For the text-containing cell, return its midpoint in (x, y) coordinate format. 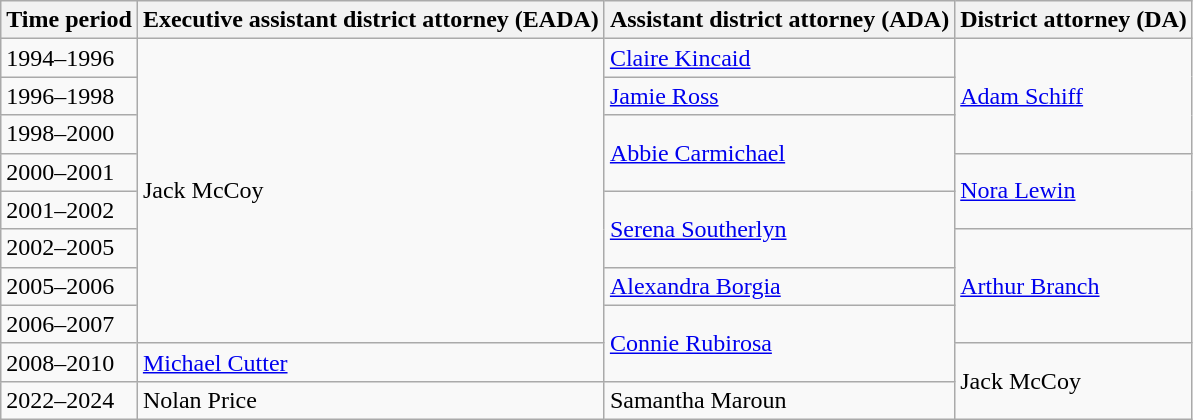
2005–2006 (70, 286)
Executive assistant district attorney (EADA) (370, 20)
Claire Kincaid (779, 58)
2000–2001 (70, 172)
Time period (70, 20)
2008–2010 (70, 362)
2002–2005 (70, 248)
Nolan Price (370, 400)
1994–1996 (70, 58)
Arthur Branch (1074, 286)
Alexandra Borgia (779, 286)
2006–2007 (70, 324)
Samantha Maroun (779, 400)
2022–2024 (70, 400)
1998–2000 (70, 134)
Nora Lewin (1074, 191)
Serena Southerlyn (779, 229)
Jamie Ross (779, 96)
Adam Schiff (1074, 96)
Connie Rubirosa (779, 343)
1996–1998 (70, 96)
Abbie Carmichael (779, 153)
Assistant district attorney (ADA) (779, 20)
2001–2002 (70, 210)
Michael Cutter (370, 362)
District attorney (DA) (1074, 20)
